Capture the cell that displays the provided text and extract its (x, y) central coordinate. 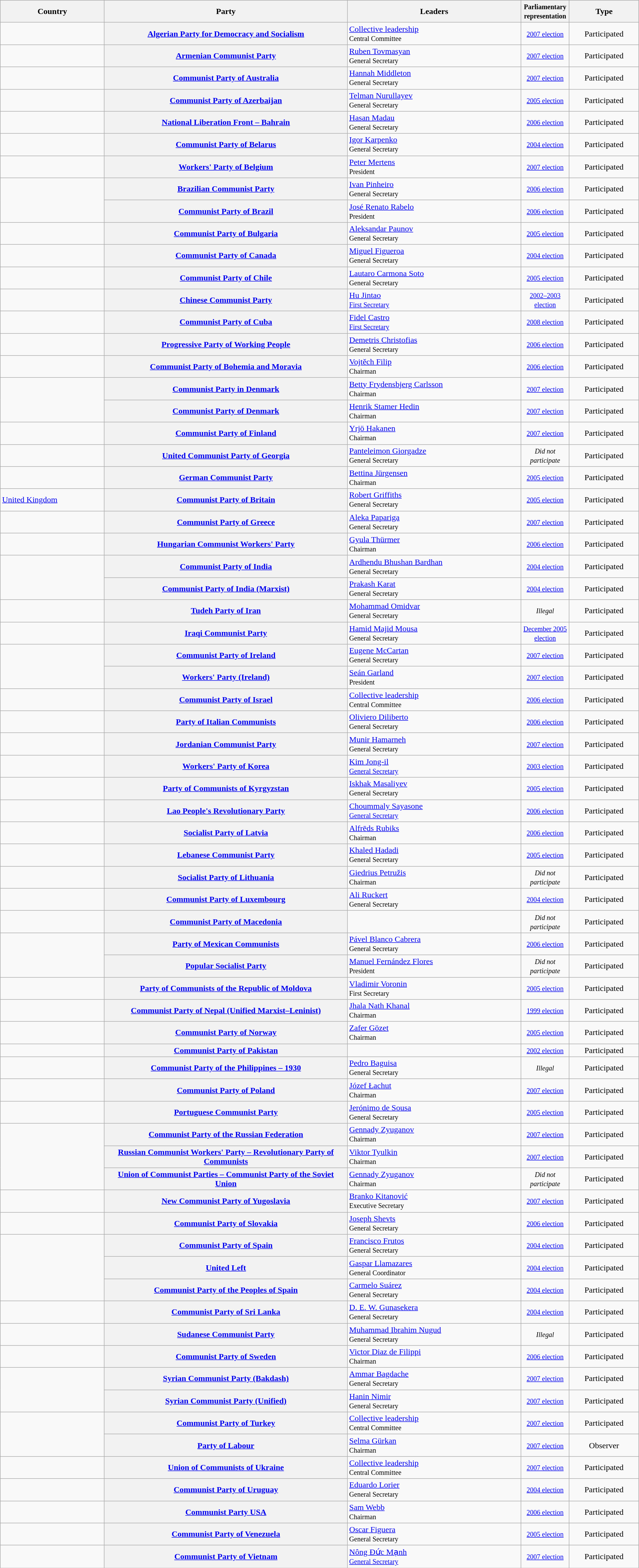
Communist Party of Sri Lanka (226, 1312)
United Communist Party of Georgia (226, 455)
Party (226, 12)
Miguel FigueroaGeneral Secretary (434, 255)
Giedrius PetružisChairman (434, 877)
Hannah MiddletonGeneral Secretary (434, 78)
Sudanese Communist Party (226, 1334)
Khaled HadadiGeneral Secretary (434, 855)
Observer (604, 1445)
Communist Party of Chile (226, 278)
Kim Jong-ilGeneral Secretary (434, 766)
Eugene McCartanGeneral Secretary (434, 655)
Communist Party of Pakistan (226, 1050)
Lebanese Communist Party (226, 855)
Socialist Party of Lithuania (226, 877)
Communist Party of Turkey (226, 1423)
Communist Party of Finland (226, 433)
Socialist Party of Latvia (226, 833)
Communist Party of Ireland (226, 655)
Selma GürkanChairman (434, 1445)
Muhammad Ibrahim NugudGeneral Secretary (434, 1334)
Nông Đức MạnhGeneral Secretary (434, 1557)
Communist Party in Denmark (226, 389)
Ardhendu Bhushan BardhanGeneral Secretary (434, 566)
Choummaly SayasoneGeneral Secretary (434, 811)
Oliviero DilibertoGeneral Secretary (434, 722)
Type (604, 12)
Communist Party of Vietnam (226, 1557)
New Communist Party of Yugoslavia (226, 1201)
Pável Blanco CabreraGeneral Secretary (434, 944)
National Liberation Front – Bahrain (226, 122)
Victor Diaz de FilippiChairman (434, 1357)
Jerónimo de SousaGeneral Secretary (434, 1112)
Communist Party of Denmark (226, 411)
Hasan MadauGeneral Secretary (434, 122)
Russian Communist Workers' Party – Revolutionary Party of Communists (226, 1157)
Jhala Nath KhanalChairman (434, 1011)
Mohammad OmidvarGeneral Secretary (434, 611)
Ammar BagdacheGeneral Secretary (434, 1379)
Ivan PinheiroGeneral Secretary (434, 189)
Prakash KaratGeneral Secretary (434, 588)
Progressive Party of Working People (226, 345)
Communist Party of Israel (226, 700)
Seán GarlandPresident (434, 678)
Syrian Communist Party (Unified) (226, 1401)
Portuguese Communist Party (226, 1112)
Union of Communist Parties – Communist Party of the Soviet Union (226, 1179)
Communist Party of Bulgaria (226, 233)
Workers' Party of Korea (226, 766)
José Renato RabeloPresident (434, 211)
Ruben TovmasyanGeneral Secretary (434, 56)
D. E. W. GunasekeraGeneral Secretary (434, 1312)
Communist Party of Bohemia and Moravia (226, 366)
Communist Party of Cuba (226, 322)
Party of Labour (226, 1445)
Tudeh Party of Iran (226, 611)
Communist Party of Belarus (226, 145)
Joseph ShevtsGeneral Secretary (434, 1223)
Viktor TyulkinChairman (434, 1157)
Chinese Communist Party (226, 300)
Iskhak MasaliyevGeneral Secretary (434, 788)
Vladimir VoroninFirst Secretary (434, 988)
Hungarian Communist Workers' Party (226, 544)
Communist Party of Britain (226, 500)
Communist Party of Greece (226, 522)
Parliamentaryrepresentation (545, 12)
Fidel CastroFirst Secretary (434, 322)
Communist Party of Australia (226, 78)
Communist Party of Canada (226, 255)
Communist Party of Poland (226, 1090)
Carmelo SuárezGeneral Secretary (434, 1290)
Oscar FigueraGeneral Secretary (434, 1534)
Communist Party of Macedonia (226, 921)
Lao People's Revolutionary Party (226, 811)
Sam WebbChairman (434, 1512)
Syrian Communist Party (Bakdash) (226, 1379)
Gyula ThürmerChairman (434, 544)
Demetris ChristofiasGeneral Secretary (434, 345)
Hu JintaoFirst Secretary (434, 300)
Bettina JürgensenChairman (434, 478)
Betty Frydensbjerg CarlssonChairman (434, 389)
1999 election (545, 1011)
2008 election (545, 322)
Algerian Party for Democracy and Socialism (226, 33)
Alfrēds RubiksChairman (434, 833)
Henrik Stamer HedinChairman (434, 411)
Ali RuckertGeneral Secretary (434, 900)
Workers' Party (Ireland) (226, 678)
Union of Communists of Ukraine (226, 1467)
Communist Party of the Russian Federation (226, 1134)
Telman NurullayevGeneral Secretary (434, 100)
Party of Mexican Communists (226, 944)
Communist Party of Nepal (Unified Marxist–Leninist) (226, 1011)
Popular Socialist Party (226, 966)
Brazilian Communist Party (226, 189)
Zafer GözetChairman (434, 1033)
Communist Party of Luxembourg (226, 900)
2002–2003 election (545, 300)
Branko KitanovićExecutive Secretary (434, 1201)
Party of Communists of Kyrgyzstan (226, 788)
2002 election (545, 1050)
Manuel Fernández FloresPresident (434, 966)
Communist Party of India (Marxist) (226, 588)
Party of Italian Communists (226, 722)
Communist Party of Slovakia (226, 1223)
Igor KarpenkoGeneral Secretary (434, 145)
Vojtěch FilipChairman (434, 366)
Francisco FrutosGeneral Secretary (434, 1246)
Robert GriffithsGeneral Secretary (434, 500)
Munir HamarnehGeneral Secretary (434, 744)
Communist Party of Sweden (226, 1357)
United Left (226, 1267)
December 2005 election (545, 633)
Iraqi Communist Party (226, 633)
Communist Party of Azerbaijan (226, 100)
Armenian Communist Party (226, 56)
United Kingdom (53, 500)
Communist Party of Brazil (226, 211)
Peter MertensPresident (434, 167)
Lautaro Carmona SotoGeneral Secretary (434, 278)
Communist Party of Spain (226, 1246)
Communist Party of the Peoples of Spain (226, 1290)
Józef ŁachutChairman (434, 1090)
Leaders (434, 12)
Party of Communists of the Republic of Moldova (226, 988)
Communist Party of the Philippines – 1930 (226, 1068)
Aleksandar PaunovGeneral Secretary (434, 233)
2003 election (545, 766)
Gaspar LlamazaresGeneral Coordinator (434, 1267)
Communist Party of Uruguay (226, 1490)
Eduardo LorierGeneral Secretary (434, 1490)
Hanin NimirGeneral Secretary (434, 1401)
Communist Party of Venezuela (226, 1534)
Hamid Majid MousaGeneral Secretary (434, 633)
Communist Party of India (226, 566)
Panteleimon GiorgadzeGeneral Secretary (434, 455)
German Communist Party (226, 478)
Communist Party of Norway (226, 1033)
Pedro BaguisaGeneral Secretary (434, 1068)
Workers' Party of Belgium (226, 167)
Aleka PaparigaGeneral Secretary (434, 522)
Jordanian Communist Party (226, 744)
Communist Party USA (226, 1512)
Yrjö HakanenChairman (434, 433)
Country (53, 12)
